Extract the [X, Y] coordinate from the center of the cell holding the provided text.  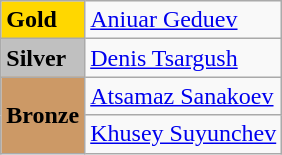
Denis Tsargush [184, 58]
Khusey Suyunchev [184, 134]
Bronze [43, 115]
Aniuar Geduev [184, 20]
Gold [43, 20]
Silver [43, 58]
Atsamaz Sanakoev [184, 96]
